For the text-containing cell, return its midpoint in (x, y) coordinate format. 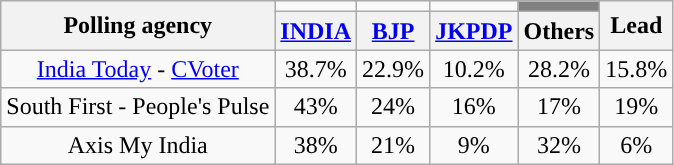
43% (316, 107)
INDIA (316, 31)
38.7% (316, 69)
22.9% (394, 69)
17% (559, 107)
Polling agency (138, 26)
32% (559, 145)
21% (394, 145)
Axis My India (138, 145)
15.8% (636, 69)
BJP (394, 31)
38% (316, 145)
JKPDP (474, 31)
South First - People's Pulse (138, 107)
19% (636, 107)
24% (394, 107)
Others (559, 31)
28.2% (559, 69)
16% (474, 107)
India Today - CVoter (138, 69)
9% (474, 145)
Lead (636, 26)
6% (636, 145)
10.2% (474, 69)
